Locate the cell with the specified text and output its (x, y) center coordinate. 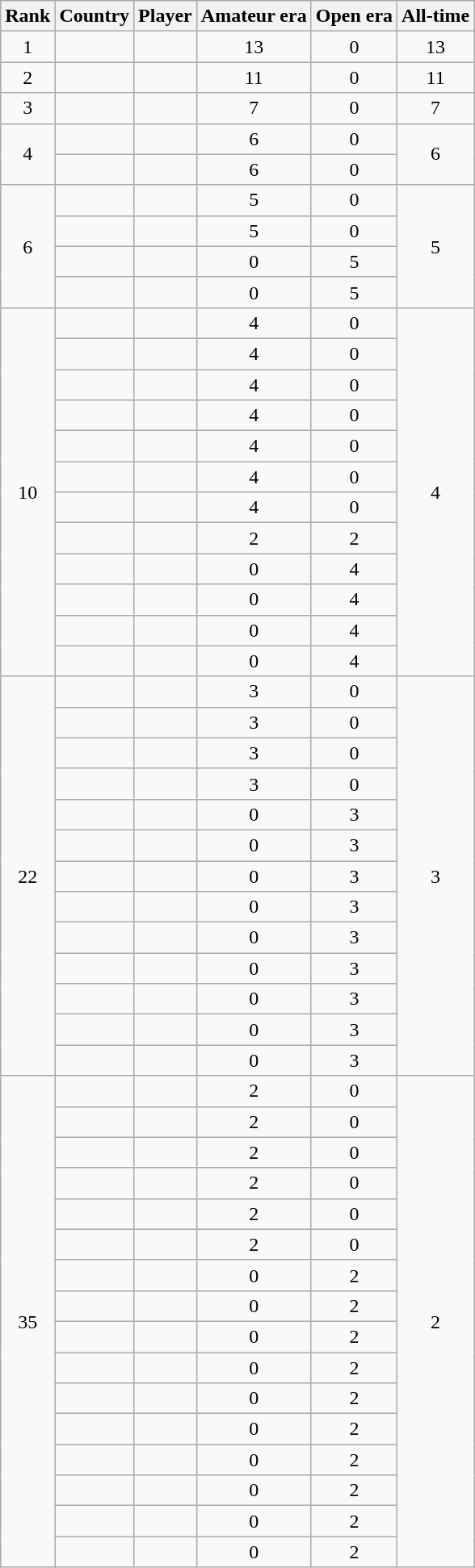
35 (27, 1322)
10 (27, 492)
All-time (436, 16)
Rank (27, 16)
Country (95, 16)
22 (27, 876)
Open era (354, 16)
1 (27, 47)
Amateur era (254, 16)
Player (166, 16)
